For the text-containing cell, return its midpoint in (X, Y) coordinate format. 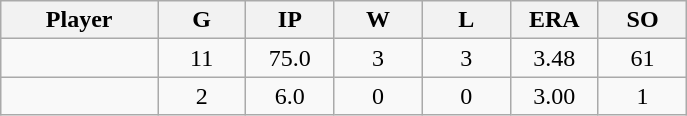
6.0 (290, 96)
75.0 (290, 58)
2 (202, 96)
3.48 (554, 58)
Player (80, 20)
11 (202, 58)
1 (642, 96)
61 (642, 58)
W (378, 20)
IP (290, 20)
SO (642, 20)
3.00 (554, 96)
G (202, 20)
ERA (554, 20)
L (466, 20)
